Output the (X, Y) coordinate of the center of the cell containing the given text.  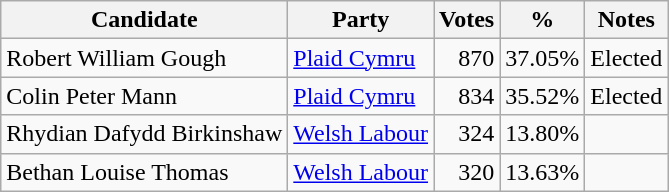
Bethan Louise Thomas (144, 172)
% (542, 20)
Candidate (144, 20)
Party (361, 20)
Rhydian Dafydd Birkinshaw (144, 134)
Notes (626, 20)
320 (467, 172)
324 (467, 134)
Colin Peter Mann (144, 96)
13.80% (542, 134)
37.05% (542, 58)
834 (467, 96)
Robert William Gough (144, 58)
35.52% (542, 96)
870 (467, 58)
13.63% (542, 172)
Votes (467, 20)
